Find where the given text appears and provide that cell's center as (X, Y) coordinate. 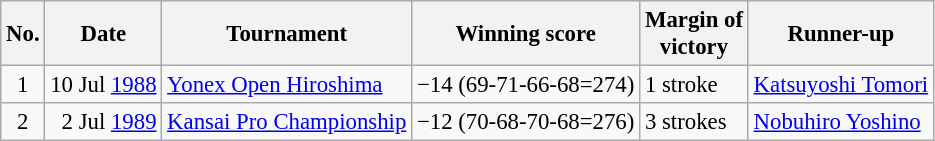
Winning score (526, 34)
−12 (70-68-70-68=276) (526, 122)
−14 (69-71-66-68=274) (526, 85)
Margin ofvictory (694, 34)
2 Jul 1989 (104, 122)
2 (23, 122)
No. (23, 34)
10 Jul 1988 (104, 85)
Katsuyoshi Tomori (840, 85)
Nobuhiro Yoshino (840, 122)
1 (23, 85)
Kansai Pro Championship (287, 122)
3 strokes (694, 122)
Date (104, 34)
Tournament (287, 34)
Yonex Open Hiroshima (287, 85)
Runner-up (840, 34)
1 stroke (694, 85)
